For the text-containing cell, return its midpoint in [X, Y] coordinate format. 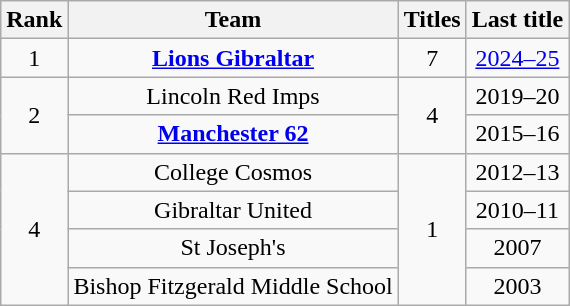
Manchester 62 [233, 134]
College Cosmos [233, 172]
Titles [432, 20]
7 [432, 58]
Last title [517, 20]
Gibraltar United [233, 210]
Lions Gibraltar [233, 58]
2015–16 [517, 134]
St Joseph's [233, 248]
2 [34, 115]
Bishop Fitzgerald Middle School [233, 286]
2007 [517, 248]
Rank [34, 20]
Lincoln Red Imps [233, 96]
2012–13 [517, 172]
Team [233, 20]
2019–20 [517, 96]
2024–25 [517, 58]
2003 [517, 286]
2010–11 [517, 210]
